For the text-containing cell, return its midpoint in [X, Y] coordinate format. 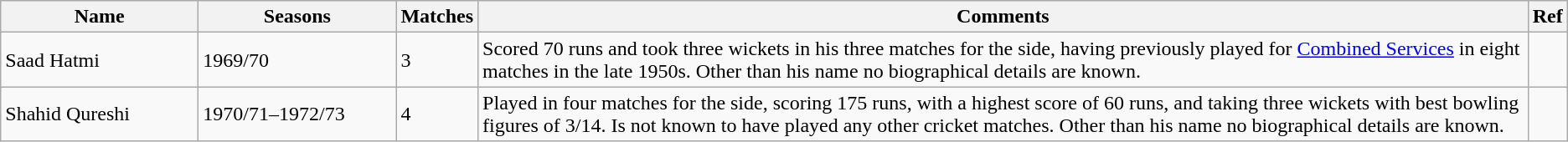
Ref [1548, 17]
4 [437, 114]
Comments [1003, 17]
Saad Hatmi [100, 60]
1970/71–1972/73 [297, 114]
3 [437, 60]
Seasons [297, 17]
Matches [437, 17]
1969/70 [297, 60]
Shahid Qureshi [100, 114]
Name [100, 17]
